Detect which cell encompasses the target text, then output its [x, y] center coordinate. 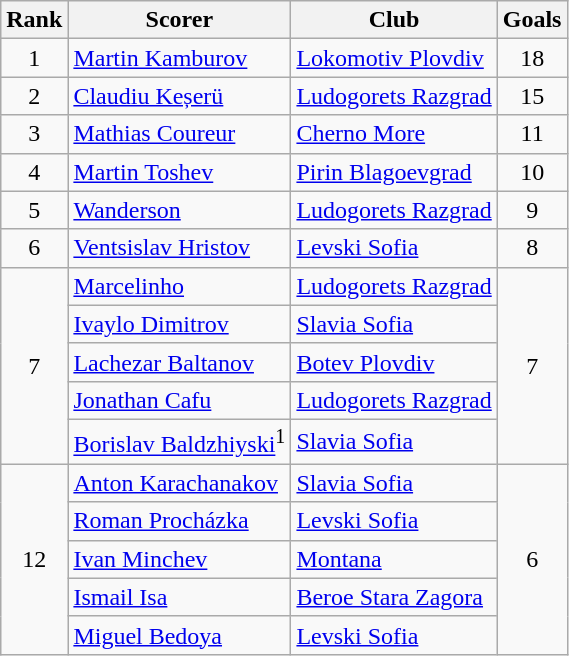
15 [532, 96]
Ivan Minchev [180, 559]
Club [394, 20]
Rank [34, 20]
Lachezar Baltanov [180, 362]
Goals [532, 20]
Ventsislav Hristov [180, 248]
Anton Karachanakov [180, 483]
1 [34, 58]
Montana [394, 559]
Mathias Coureur [180, 134]
Wanderson [180, 210]
3 [34, 134]
2 [34, 96]
Cherno More [394, 134]
Claudiu Keșerü [180, 96]
Martin Kamburov [180, 58]
Borislav Baldzhiyski1 [180, 442]
Marcelinho [180, 286]
Beroe Stara Zagora [394, 597]
4 [34, 172]
9 [532, 210]
Ivaylo Dimitrov [180, 324]
Jonathan Cafu [180, 400]
Lokomotiv Plovdiv [394, 58]
Scorer [180, 20]
5 [34, 210]
Pirin Blagoevgrad [394, 172]
12 [34, 559]
Ismail Isa [180, 597]
Miguel Bedoya [180, 635]
Botev Plovdiv [394, 362]
Martin Toshev [180, 172]
8 [532, 248]
Roman Procházka [180, 521]
10 [532, 172]
11 [532, 134]
18 [532, 58]
